Return the [x, y] coordinate for the center point of the cell that contains the specified text.  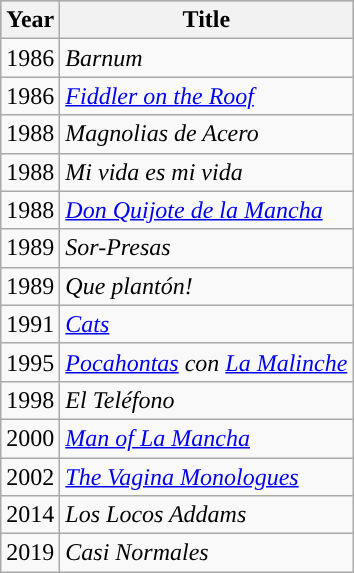
Los Locos Addams [206, 515]
Fiddler on the Roof [206, 96]
Title [206, 20]
Casi Normales [206, 553]
2002 [30, 477]
2019 [30, 553]
2000 [30, 438]
Pocahontas con La Malinche [206, 362]
Sor-Presas [206, 248]
Don Quijote de la Mancha [206, 210]
The Vagina Monologues [206, 477]
1998 [30, 400]
1995 [30, 362]
1991 [30, 324]
Cats [206, 324]
Year [30, 20]
Mi vida es mi vida [206, 172]
Barnum [206, 58]
El Teléfono [206, 400]
Man of La Mancha [206, 438]
Magnolias de Acero [206, 134]
2014 [30, 515]
Que plantón! [206, 286]
